Capture the cell that displays the provided text and extract its (X, Y) central coordinate. 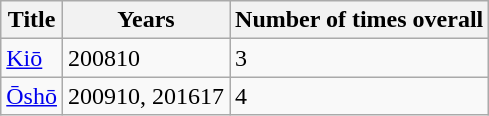
Years (146, 20)
Title (32, 20)
3 (360, 58)
Kiō (32, 58)
200810 (146, 58)
200910, 201617 (146, 96)
Number of times overall (360, 20)
Ōshō (32, 96)
4 (360, 96)
